Determine the (x, y) coordinate at the center of the cell enclosing the given text.  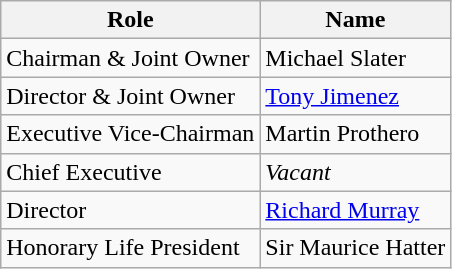
Vacant (356, 172)
Director (130, 210)
Chief Executive (130, 172)
Sir Maurice Hatter (356, 248)
Name (356, 20)
Chairman & Joint Owner (130, 58)
Executive Vice-Chairman (130, 134)
Martin Prothero (356, 134)
Honorary Life President (130, 248)
Role (130, 20)
Richard Murray (356, 210)
Tony Jimenez (356, 96)
Michael Slater (356, 58)
Director & Joint Owner (130, 96)
